Identify which cell holds the provided text, then report its [x, y] central coordinate. 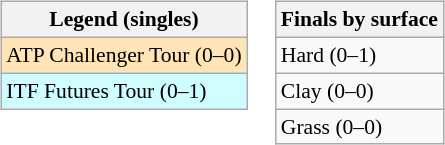
ITF Futures Tour (0–1) [124, 91]
Legend (singles) [124, 20]
Hard (0–1) [360, 55]
ATP Challenger Tour (0–0) [124, 55]
Finals by surface [360, 20]
Grass (0–0) [360, 127]
Clay (0–0) [360, 91]
